Output the (X, Y) coordinate of the center of the cell containing the given text.  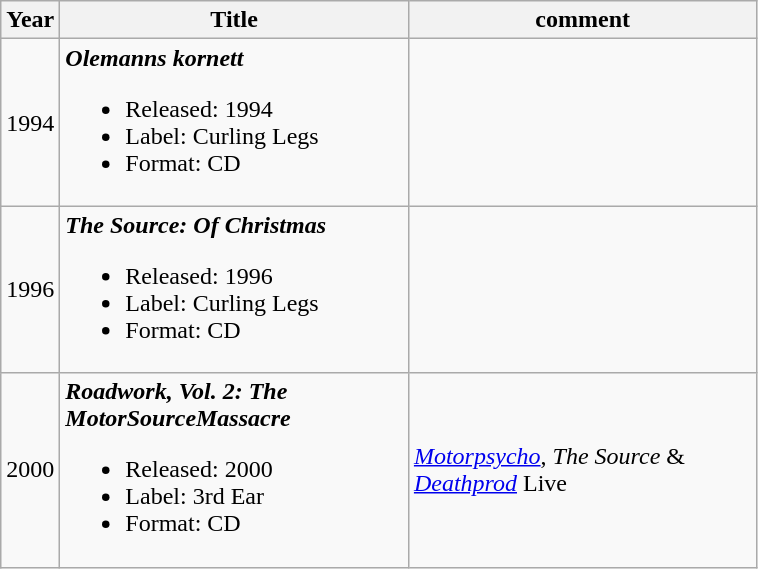
1994 (30, 122)
The Source: Of ChristmasReleased: 1996Label: Curling Legs Format: CD (234, 290)
Title (234, 20)
comment (582, 20)
Olemanns kornettReleased: 1994Label: Curling Legs Format: CD (234, 122)
Roadwork, Vol. 2: The MotorSourceMassacreReleased: 2000Label: 3rd Ear Format: CD (234, 470)
Year (30, 20)
Motorpsycho, The Source & Deathprod Live (582, 470)
2000 (30, 470)
1996 (30, 290)
